Scan for the cell matching the given text and deliver its (X, Y) coordinate at center. 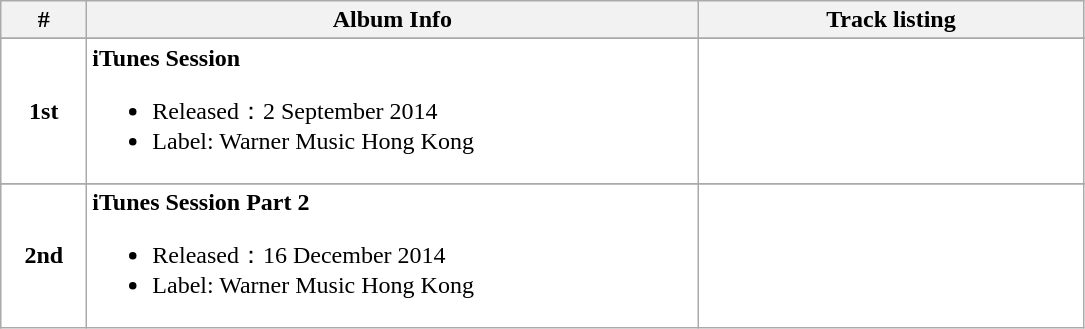
Track listing (891, 20)
iTunes SessionReleased：2 September 2014Label: Warner Music Hong Kong (392, 112)
1st (44, 112)
# (44, 20)
Album Info (392, 20)
2nd (44, 256)
iTunes Session Part 2Released：16 December 2014Label: Warner Music Hong Kong (392, 256)
